From the cell containing the given text, extract its center point as [x, y] coordinate. 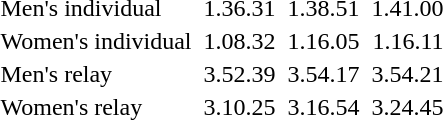
3.52.39 [240, 74]
1.16.05 [324, 41]
3.54.17 [324, 74]
1.08.32 [240, 41]
